Provide the (x, y) coordinate of the cell's center where the given text is located.  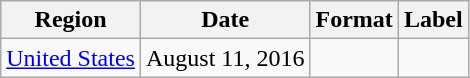
Format (354, 20)
Label (433, 20)
United States (71, 58)
August 11, 2016 (225, 58)
Date (225, 20)
Region (71, 20)
